Determine the (X, Y) coordinate at the center of the cell enclosing the given text.  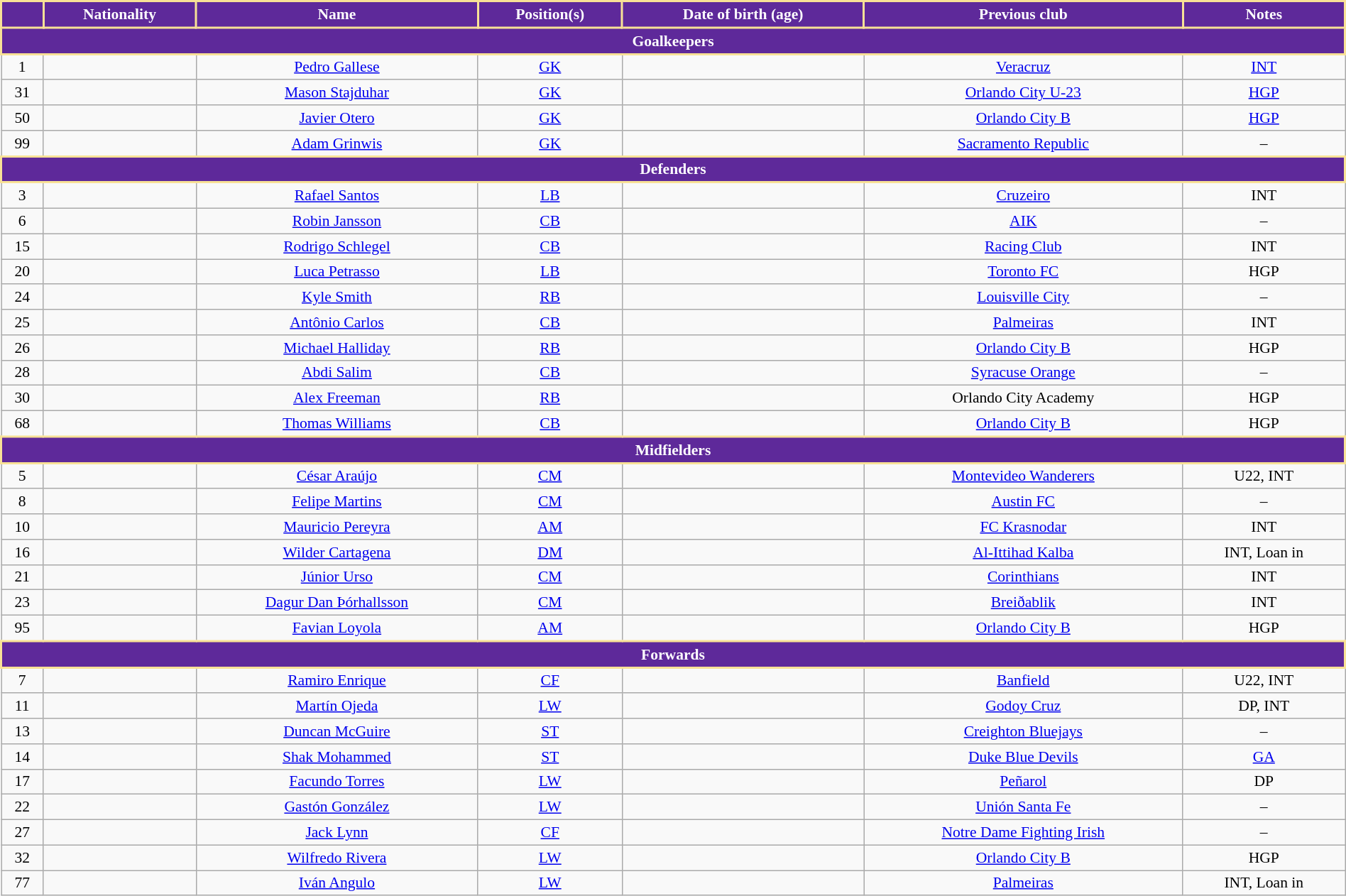
Facundo Torres (336, 782)
Júnior Urso (336, 577)
27 (23, 833)
Gastón González (336, 807)
Dagur Dan Þórhallsson (336, 603)
AIK (1024, 222)
Thomas Williams (336, 424)
Nationality (119, 14)
3 (23, 195)
Ramiro Enrique (336, 680)
Austin FC (1024, 502)
Rodrigo Schlegel (336, 246)
Wilfredo Rivera (336, 858)
20 (23, 272)
Duke Blue Devils (1024, 757)
Adam Grinwis (336, 143)
99 (23, 143)
7 (23, 680)
Orlando City Academy (1024, 398)
Michael Halliday (336, 348)
13 (23, 731)
Alex Freeman (336, 398)
Sacramento Republic (1024, 143)
Felipe Martins (336, 502)
Mason Stajduhar (336, 93)
Pedro Gallese (336, 67)
Antônio Carlos (336, 322)
16 (23, 552)
31 (23, 93)
6 (23, 222)
14 (23, 757)
17 (23, 782)
Duncan McGuire (336, 731)
Banfield (1024, 680)
Godoy Cruz (1024, 706)
FC Krasnodar (1024, 527)
DP, INT (1264, 706)
Position(s) (550, 14)
Jack Lynn (336, 833)
30 (23, 398)
Luca Petrasso (336, 272)
Louisville City (1024, 297)
Racing Club (1024, 246)
Unión Santa Fe (1024, 807)
95 (23, 628)
Kyle Smith (336, 297)
Mauricio Pereyra (336, 527)
Cruzeiro (1024, 195)
César Araújo (336, 476)
Notre Dame Fighting Irish (1024, 833)
Abdi Salim (336, 373)
Syracuse Orange (1024, 373)
Toronto FC (1024, 272)
Javier Otero (336, 118)
1 (23, 67)
Name (336, 14)
Veracruz (1024, 67)
Rafael Santos (336, 195)
Peñarol (1024, 782)
68 (23, 424)
24 (23, 297)
Martín Ojeda (336, 706)
8 (23, 502)
GA (1264, 757)
10 (23, 527)
26 (23, 348)
Date of birth (age) (743, 14)
28 (23, 373)
50 (23, 118)
Iván Angulo (336, 883)
77 (23, 883)
5 (23, 476)
21 (23, 577)
Corinthians (1024, 577)
Forwards (673, 655)
25 (23, 322)
22 (23, 807)
Shak Mohammed (336, 757)
Defenders (673, 169)
DM (550, 552)
11 (23, 706)
Creighton Bluejays (1024, 731)
32 (23, 858)
Notes (1264, 14)
DP (1264, 782)
Breiðablik (1024, 603)
Previous club (1024, 14)
Orlando City U-23 (1024, 93)
15 (23, 246)
Al-Ittihad Kalba (1024, 552)
23 (23, 603)
Wilder Cartagena (336, 552)
Favian Loyola (336, 628)
Robin Jansson (336, 222)
Montevideo Wanderers (1024, 476)
Goalkeepers (673, 41)
Midfielders (673, 450)
